Return the [x, y] coordinate for the center point of the cell that contains the specified text.  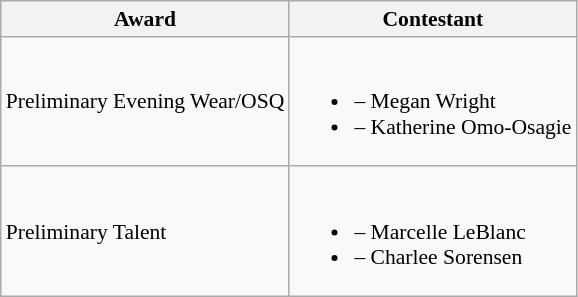
Award [146, 19]
– Megan Wright – Katherine Omo-Osagie [432, 102]
Preliminary Talent [146, 232]
Contestant [432, 19]
Preliminary Evening Wear/OSQ [146, 102]
– Marcelle LeBlanc – Charlee Sorensen [432, 232]
